Detect which cell encompasses the target text, then output its [X, Y] center coordinate. 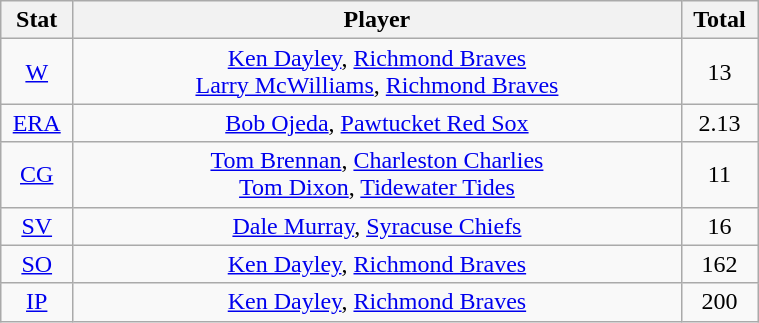
SO [37, 264]
Bob Ojeda, Pawtucket Red Sox [378, 123]
W [37, 72]
SV [37, 226]
Total [719, 20]
IP [37, 302]
Player [378, 20]
CG [37, 174]
Dale Murray, Syracuse Chiefs [378, 226]
16 [719, 226]
200 [719, 302]
2.13 [719, 123]
162 [719, 264]
13 [719, 72]
Tom Brennan, Charleston Charlies Tom Dixon, Tidewater Tides [378, 174]
ERA [37, 123]
Ken Dayley, Richmond Braves Larry McWilliams, Richmond Braves [378, 72]
Stat [37, 20]
11 [719, 174]
